Return the [x, y] coordinate for the center point of the cell that contains the specified text.  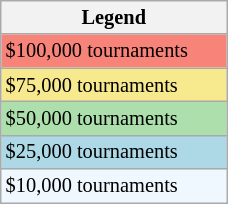
$10,000 tournaments [114, 186]
$50,000 tournaments [114, 118]
$100,000 tournaments [114, 51]
$75,000 tournaments [114, 85]
Legend [114, 17]
$25,000 tournaments [114, 152]
